For the text-containing cell, return its midpoint in [X, Y] coordinate format. 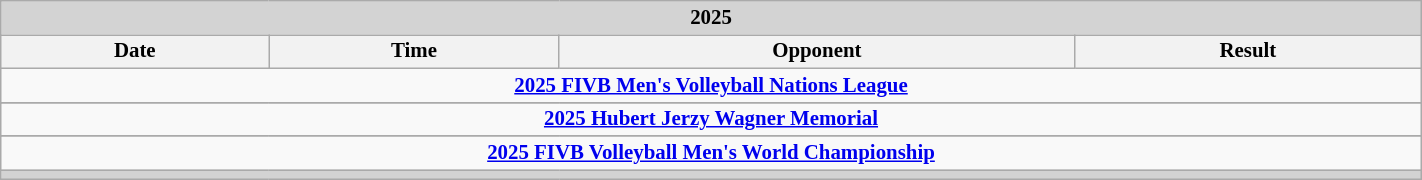
2025 FIVB Men's Volleyball Nations League [711, 85]
2025 Hubert Jerzy Wagner Memorial [711, 119]
Date [135, 51]
Result [1248, 51]
2025 FIVB Volleyball Men's World Championship [711, 153]
Opponent [816, 51]
Time [414, 51]
2025 [711, 18]
